Scan for the cell matching the given text and deliver its (x, y) coordinate at center. 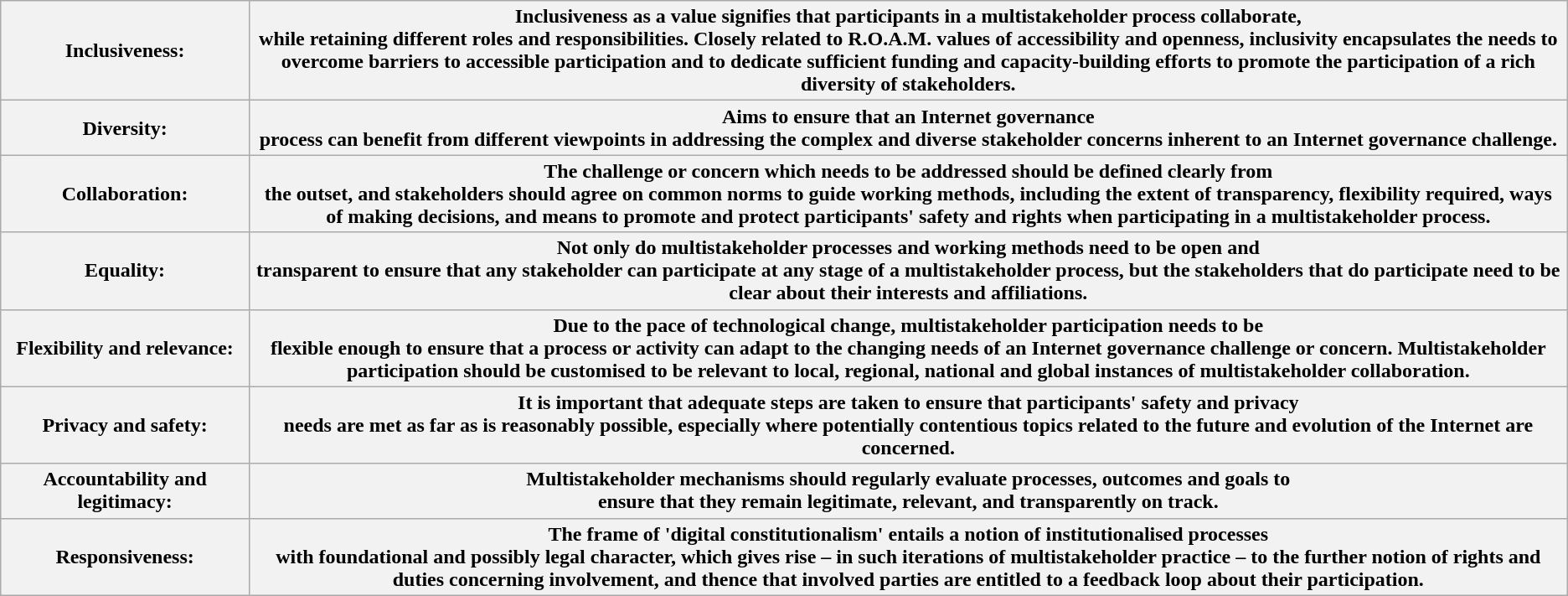
Diversity: (126, 127)
Privacy and safety: (126, 425)
Responsiveness: (126, 557)
Inclusiveness: (126, 50)
Equality: (126, 271)
Accountability and legitimacy: (126, 491)
Flexibility and relevance: (126, 348)
Collaboration: (126, 194)
